Provide the (x, y) coordinate of the cell's center where the given text is located.  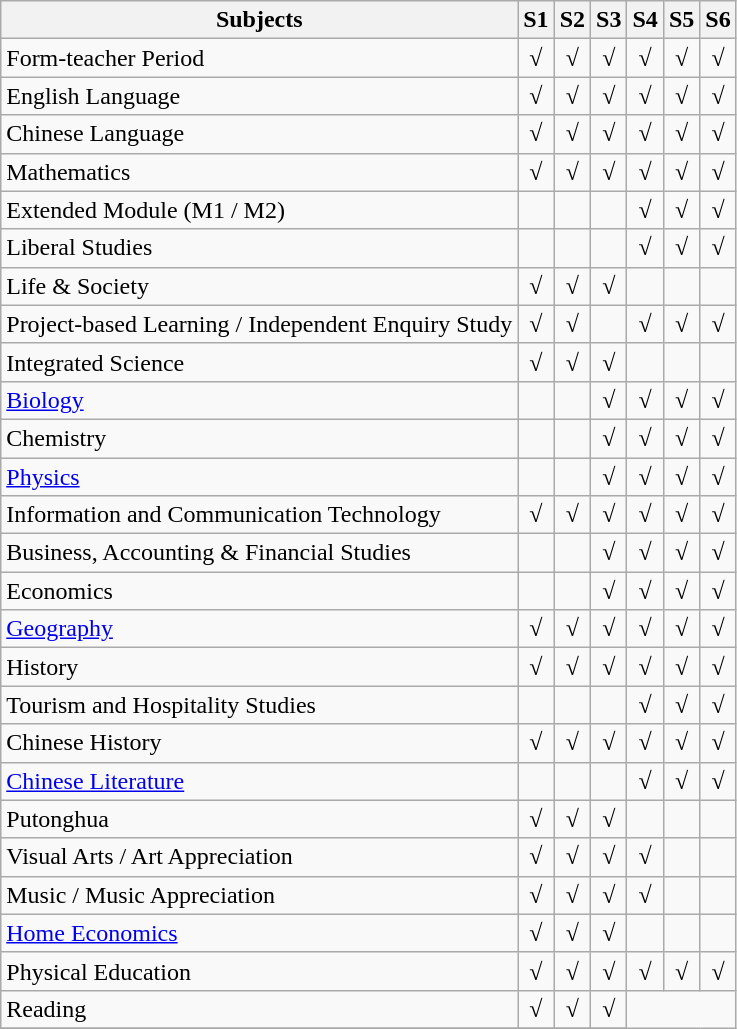
Home Economics (260, 933)
Tourism and Hospitality Studies (260, 705)
Geography (260, 629)
S6 (718, 20)
S4 (645, 20)
Biology (260, 400)
Liberal Studies (260, 248)
Visual Arts / Art Appreciation (260, 857)
S1 (536, 20)
Subjects (260, 20)
Mathematics (260, 172)
History (260, 667)
Economics (260, 591)
Music / Music Appreciation (260, 895)
Chemistry (260, 438)
Putonghua (260, 819)
Integrated Science (260, 362)
S5 (681, 20)
Life & Society (260, 286)
English Language (260, 96)
Business, Accounting & Financial Studies (260, 553)
Project-based Learning / Independent Enquiry Study (260, 324)
S3 (609, 20)
S2 (572, 20)
Chinese Literature (260, 781)
Physical Education (260, 971)
Form-teacher Period (260, 58)
Physics (260, 477)
Chinese History (260, 743)
Reading (260, 1009)
Information and Communication Technology (260, 515)
Extended Module (M1 / M2) (260, 210)
Chinese Language (260, 134)
